Return the [X, Y] coordinate for the center point of the cell that contains the specified text.  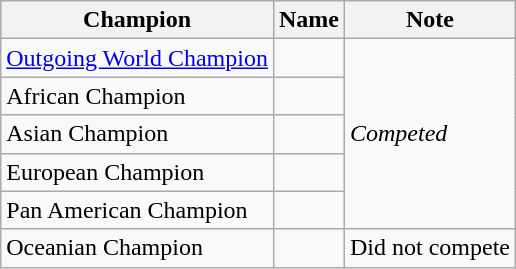
Pan American Champion [138, 210]
Champion [138, 20]
European Champion [138, 172]
Asian Champion [138, 134]
Competed [430, 134]
Oceanian Champion [138, 248]
Name [308, 20]
Note [430, 20]
Outgoing World Champion [138, 58]
African Champion [138, 96]
Did not compete [430, 248]
